Provide the [x, y] coordinate of the cell's center where the given text is located.  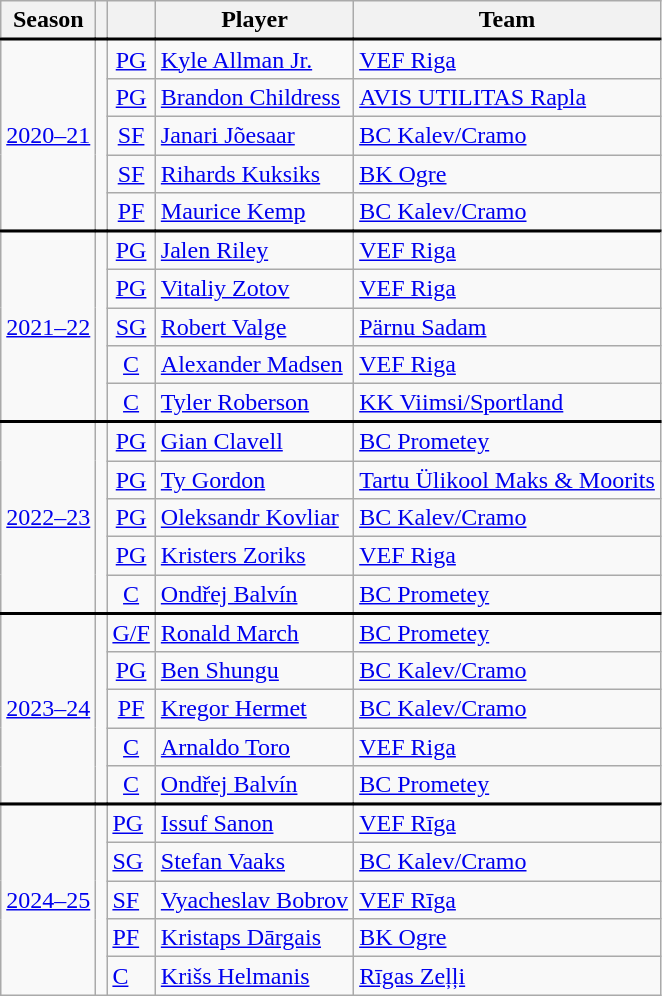
Robert Valge [254, 327]
2020–21 [48, 136]
Issuf Sanon [254, 824]
Stefan Vaaks [254, 862]
G/F [131, 632]
Janari Jõesaar [254, 135]
Oleksandr Kovliar [254, 518]
Tyler Roberson [254, 403]
Kregor Hermet [254, 709]
Vyacheslav Bobrov [254, 900]
Kyle Allman Jr. [254, 60]
2022–23 [48, 518]
2021–22 [48, 326]
Krišs Helmanis [254, 976]
Tartu Ülikool Maks & Moorits [508, 479]
KK Viimsi/Sportland [508, 403]
Rīgas Zeļļi [508, 976]
Kristers Zoriks [254, 556]
Brandon Childress [254, 97]
Maurice Kemp [254, 212]
Alexander Madsen [254, 365]
Player [254, 20]
Kristaps Dārgais [254, 938]
Arnaldo Toro [254, 747]
Gian Clavell [254, 442]
2024–25 [48, 900]
Season [48, 20]
Vitaliy Zotov [254, 288]
Ty Gordon [254, 479]
Ben Shungu [254, 671]
AVIS UTILITAS Rapla [508, 97]
Pärnu Sadam [508, 327]
Rihards Kuksiks [254, 173]
2023–24 [48, 708]
Ronald March [254, 632]
Jalen Riley [254, 250]
Team [508, 20]
